Determine the (x, y) coordinate at the center of the cell enclosing the given text.  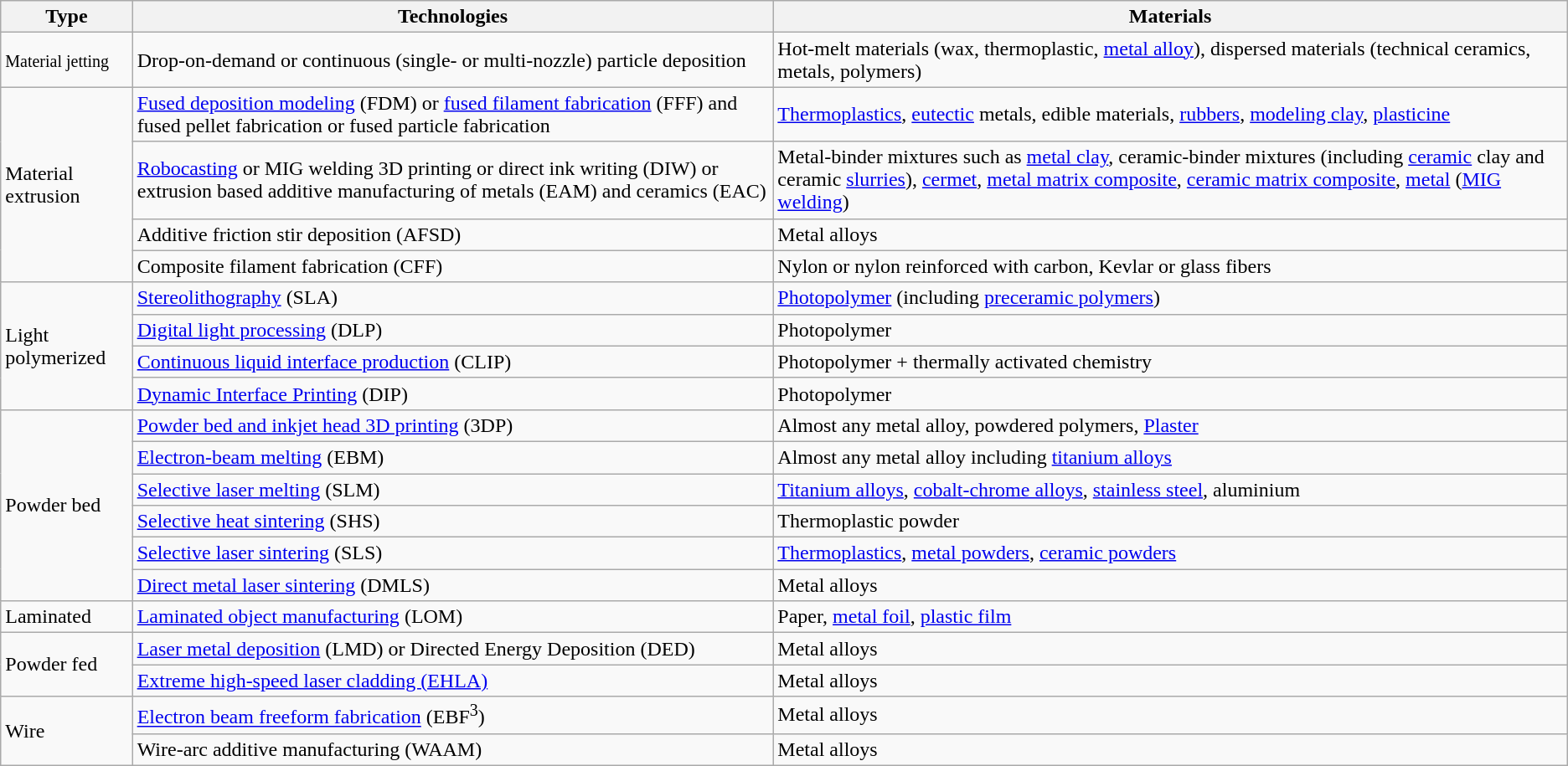
Composite filament fabrication (CFF) (452, 266)
Paper, metal foil, plastic film (1170, 617)
Fused deposition modeling (FDM) or fused filament fabrication (FFF) and fused pellet fabrication or fused particle fabrication (452, 114)
Almost any metal alloy including titanium alloys (1170, 457)
Photopolymer (including preceramic polymers) (1170, 298)
Electron-beam melting (EBM) (452, 457)
Photopolymer + thermally activated chemistry (1170, 362)
Wire (67, 732)
Material extrusion (67, 184)
Wire-arc additive manufacturing (WAAM) (452, 749)
Additive friction stir deposition (AFSD) (452, 234)
Robocasting or MIG welding 3D printing or direct ink writing (DIW) or extrusion based additive manufacturing of metals (EAM) and ceramics (EAC) (452, 180)
Selective heat sintering (SHS) (452, 522)
Thermoplastics, metal powders, ceramic powders (1170, 553)
Titanium alloys, cobalt-chrome alloys, stainless steel, aluminium (1170, 490)
Nylon or nylon reinforced with carbon, Kevlar or glass fibers (1170, 266)
Electron beam freeform fabrication (EBF3) (452, 715)
Hot-melt materials (wax, thermoplastic, metal alloy), dispersed materials (technical ceramics, metals, polymers) (1170, 60)
Drop-on-demand or continuous (single- or multi-nozzle) particle deposition (452, 60)
Direct metal laser sintering (DMLS) (452, 585)
Thermoplastics, eutectic metals, edible materials, rubbers, modeling clay, plasticine (1170, 114)
Dynamic Interface Printing (DIP) (452, 393)
Extreme high-speed laser cladding (EHLA) (452, 681)
Laser metal deposition (LMD) or Directed Energy Deposition (DED) (452, 649)
Technologies (452, 17)
Selective laser sintering (SLS) (452, 553)
Selective laser melting (SLM) (452, 490)
Materials (1170, 17)
Laminated (67, 617)
Light polymerized (67, 346)
Powder bed (67, 505)
Material jetting (67, 60)
Almost any metal alloy, powdered polymers, Plaster (1170, 425)
Continuous liquid interface production (CLIP) (452, 362)
Powder bed and inkjet head 3D printing (3DP) (452, 425)
Digital light processing (DLP) (452, 330)
Type (67, 17)
Thermoplastic powder (1170, 522)
Laminated object manufacturing (LOM) (452, 617)
Stereolithography (SLA) (452, 298)
Powder fed (67, 665)
